Detect which cell encompasses the target text, then output its (x, y) center coordinate. 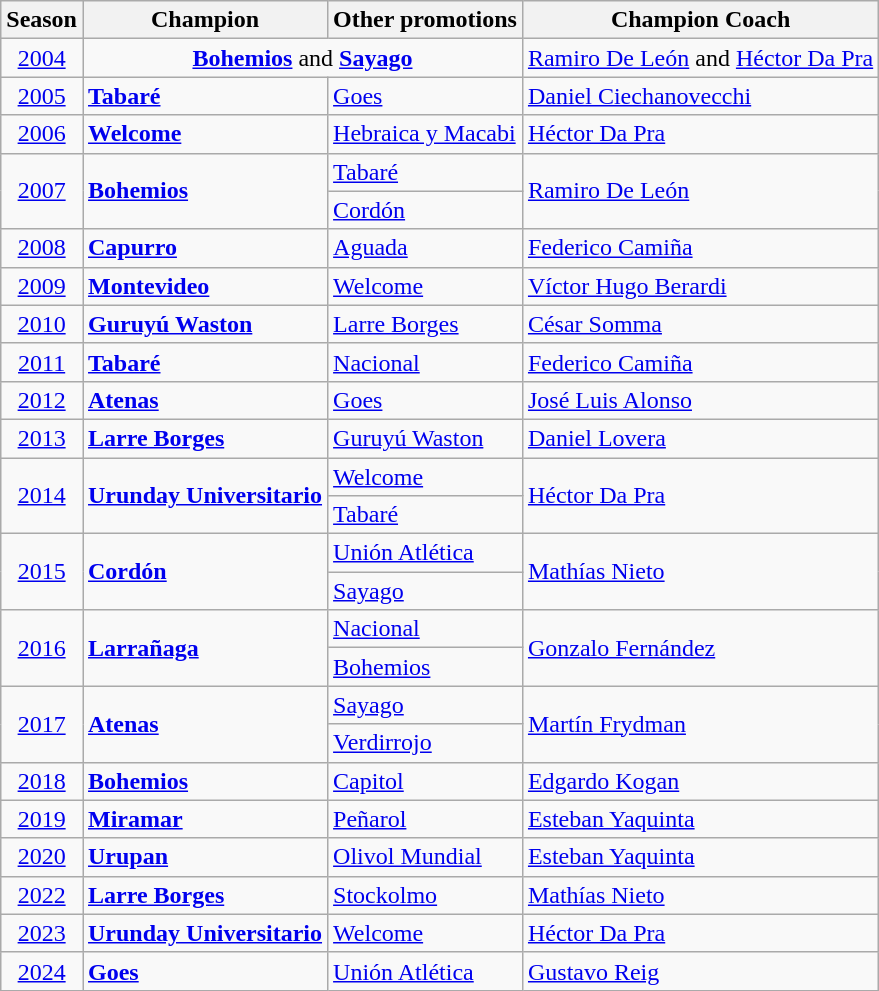
Miramar (204, 819)
2016 (42, 648)
Ramiro De León and Héctor Da Pra (700, 58)
2012 (42, 400)
Champion Coach (700, 20)
2013 (42, 438)
Champion (204, 20)
2017 (42, 724)
2011 (42, 362)
Daniel Lovera (700, 438)
Hebraica y Macabi (426, 134)
2015 (42, 572)
Stockolmo (426, 895)
Bohemios and Sayago (302, 58)
2005 (42, 96)
Larrañaga (204, 648)
2014 (42, 496)
2024 (42, 971)
2018 (42, 781)
Víctor Hugo Berardi (700, 286)
2020 (42, 857)
2007 (42, 191)
2009 (42, 286)
Capitol (426, 781)
Capurro (204, 248)
2006 (42, 134)
2023 (42, 933)
Daniel Ciechanovecchi (700, 96)
Olivol Mundial (426, 857)
Martín Frydman (700, 724)
Verdirrojo (426, 743)
Edgardo Kogan (700, 781)
2010 (42, 324)
Gustavo Reig (700, 971)
Montevideo (204, 286)
2022 (42, 895)
Peñarol (426, 819)
2019 (42, 819)
José Luis Alonso (700, 400)
2008 (42, 248)
Other promotions (426, 20)
César Somma (700, 324)
Season (42, 20)
Aguada (426, 248)
Urupan (204, 857)
Ramiro De León (700, 191)
2004 (42, 58)
Gonzalo Fernández (700, 648)
